Pinpoint the cell where the given text exists, returning its [X, Y] midpoint coordinate. 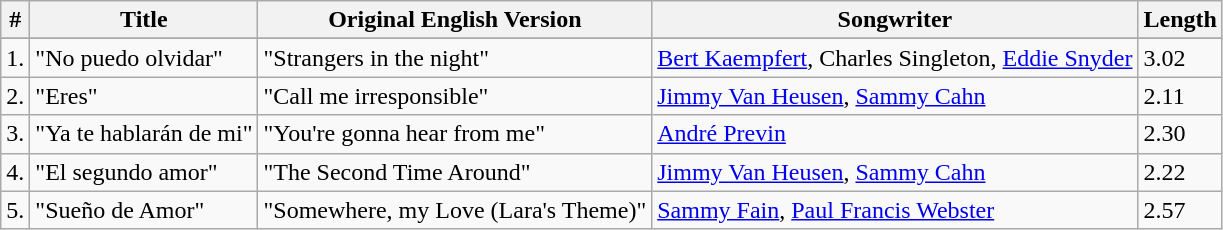
Length [1180, 20]
André Previn [895, 134]
Title [144, 20]
Bert Kaempfert, Charles Singleton, Eddie Snyder [895, 58]
"Eres" [144, 96]
"You're gonna hear from me" [455, 134]
2.30 [1180, 134]
"Call me irresponsible" [455, 96]
1. [16, 58]
4. [16, 172]
2. [16, 96]
2.22 [1180, 172]
"El segundo amor" [144, 172]
"Somewhere, my Love (Lara's Theme)" [455, 210]
3. [16, 134]
2.11 [1180, 96]
2.57 [1180, 210]
5. [16, 210]
Sammy Fain, Paul Francis Webster [895, 210]
"No puedo olvidar" [144, 58]
Original English Version [455, 20]
"The Second Time Around" [455, 172]
Songwriter [895, 20]
"Strangers in the night" [455, 58]
"Ya te hablarán de mi" [144, 134]
3.02 [1180, 58]
# [16, 20]
"Sueño de Amor" [144, 210]
